Return the (X, Y) coordinate for the center point of the cell that contains the specified text.  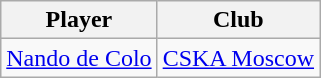
Club (238, 20)
CSKA Moscow (238, 58)
Player (79, 20)
Nando de Colo (79, 58)
